Pinpoint the cell where the given text exists, returning its [x, y] midpoint coordinate. 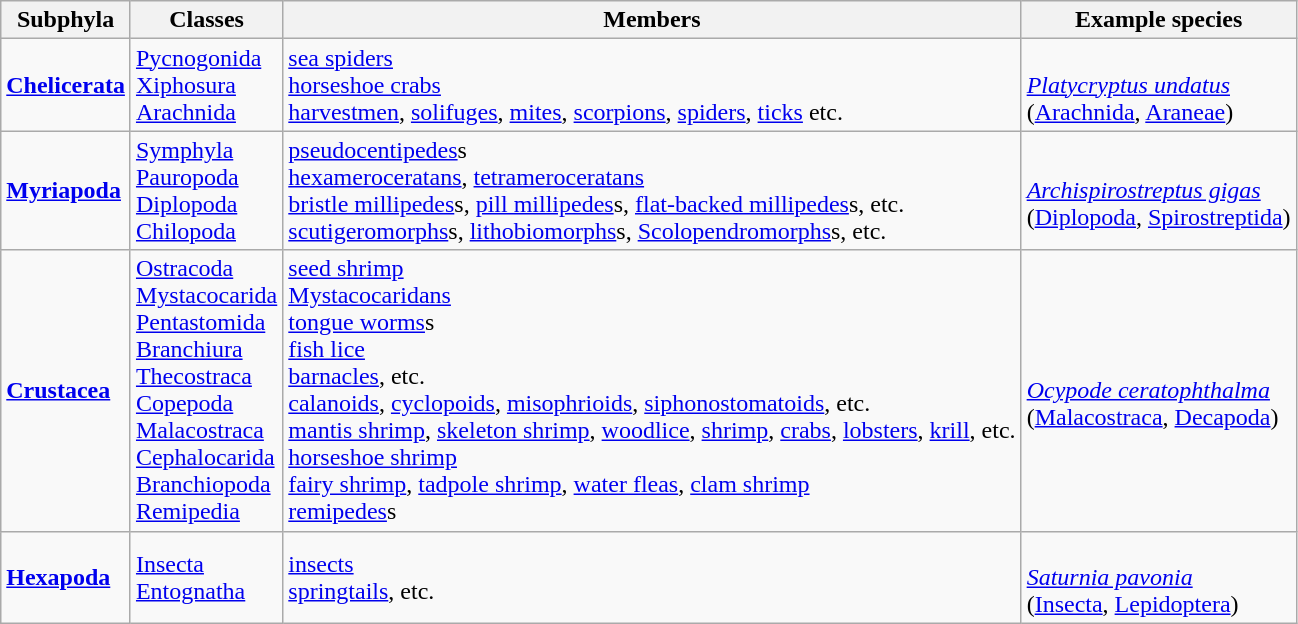
sea spidershorseshoe crabsharvestmen, solifuges, mites, scorpions, spiders, ticks etc. [652, 85]
insectsspringtails, etc. [652, 577]
Archispirostreptus gigas(Diplopoda, Spirostreptida) [1158, 190]
Hexapoda [66, 577]
Members [652, 20]
Chelicerata [66, 85]
Crustacea [66, 390]
Example species [1158, 20]
Platycryptus undatus(Arachnida, Araneae) [1158, 85]
PycnogonidaXiphosuraArachnida [206, 85]
Myriapoda [66, 190]
Saturnia pavonia(Insecta, Lepidoptera) [1158, 577]
SymphylaPauropodaDiplopodaChilopoda [206, 190]
Classes [206, 20]
Ocypode ceratophthalma(Malacostraca, Decapoda) [1158, 390]
InsectaEntognatha [206, 577]
OstracodaMystacocaridaPentastomidaBranchiuraThecostracaCopepodaMalacostracaCephalocaridaBranchiopodaRemipedia [206, 390]
Subphyla [66, 20]
